Pinpoint the cell where the given text exists, returning its (X, Y) midpoint coordinate. 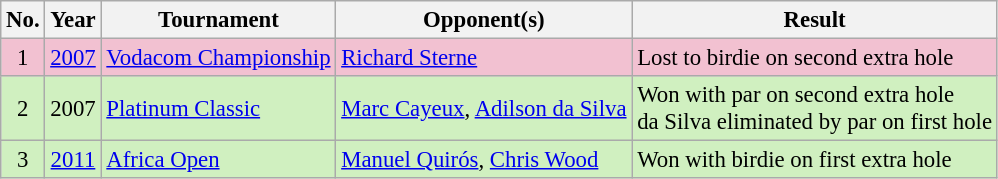
Manuel Quirós, Chris Wood (484, 160)
Opponent(s) (484, 20)
Lost to birdie on second extra hole (815, 58)
Platinum Classic (218, 108)
Won with birdie on first extra hole (815, 160)
Vodacom Championship (218, 58)
Result (815, 20)
Tournament (218, 20)
Marc Cayeux, Adilson da Silva (484, 108)
1 (23, 58)
2011 (73, 160)
No. (23, 20)
Won with par on second extra holeda Silva eliminated by par on first hole (815, 108)
2 (23, 108)
Year (73, 20)
Richard Sterne (484, 58)
Africa Open (218, 160)
3 (23, 160)
